From the cell containing the given text, extract its center point as (X, Y) coordinate. 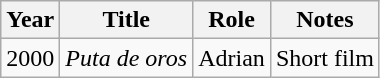
Notes (324, 20)
Role (232, 20)
Title (126, 20)
Year (30, 20)
2000 (30, 58)
Puta de oros (126, 58)
Short film (324, 58)
Adrian (232, 58)
